Return the (x, y) coordinate for the center point of the cell that contains the specified text.  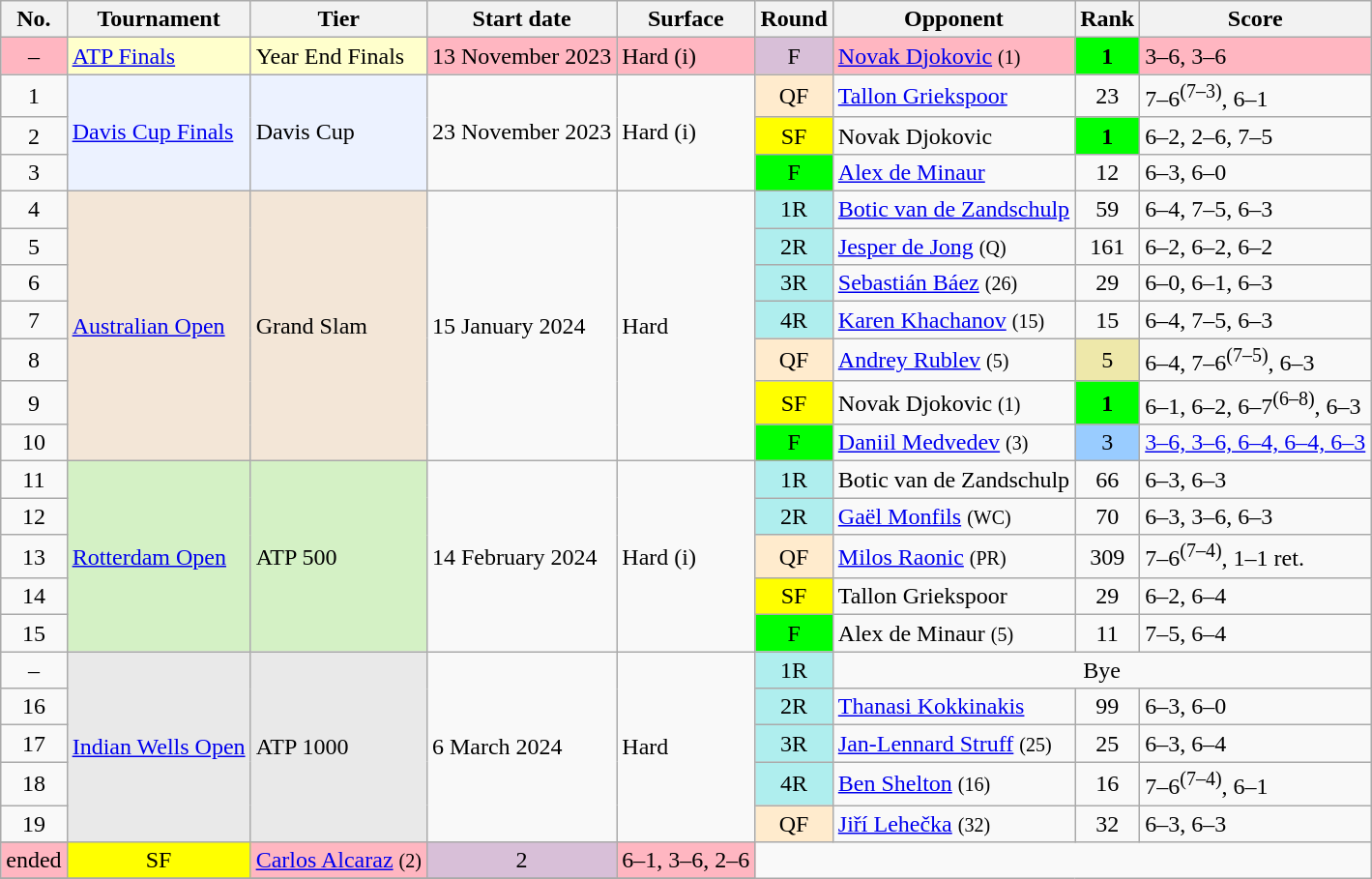
14 (34, 597)
Start date (521, 19)
23 (1108, 97)
Tournament (159, 19)
Opponent (953, 19)
6 March 2024 (521, 747)
6–2, 2–6, 7–5 (1255, 135)
Grand Slam (338, 327)
Year End Finals (338, 56)
Jan-Lennard Struff (25) (953, 744)
Round (794, 19)
Novak Djokovic (953, 135)
59 (1108, 210)
ATP 500 (338, 557)
Thanasi Kokkinakis (953, 707)
10 (34, 443)
6–4, 7–6(7–5), 6–3 (1255, 360)
ATP 1000 (338, 747)
Daniil Medvedev (3) (953, 443)
32 (1108, 824)
Carlos Alcaraz (2) (338, 861)
6–0, 6–1, 6–3 (1255, 283)
Rank (1108, 19)
Rotterdam Open (159, 557)
18 (34, 783)
Andrey Rublev (5) (953, 360)
Bye (1101, 670)
Surface (686, 19)
7–5, 6–4 (1255, 633)
Gaël Monfils (WC) (953, 516)
15 January 2024 (521, 327)
4 (34, 210)
Alex de Minaur (953, 172)
13 (34, 557)
70 (1108, 516)
19 (34, 824)
6–1, 3–6, 2–6 (686, 861)
9 (34, 402)
7–6(7–3), 6–1 (1255, 97)
Jesper de Jong (Q) (953, 247)
No. (34, 19)
6–2, 6–2, 6–2 (1255, 247)
6–2, 6–4 (1255, 597)
Indian Wells Open (159, 747)
Tier (338, 19)
ATP Finals (159, 56)
6–3, 3–6, 6–3 (1255, 516)
7–6(7–4), 1–1 ret. (1255, 557)
Milos Raonic (PR) (953, 557)
Karen Khachanov (15) (953, 320)
6–3, 6–4 (1255, 744)
161 (1108, 247)
309 (1108, 557)
Jiří Lehečka (32) (953, 824)
6 (34, 283)
8 (34, 360)
66 (1108, 480)
7–6(7–4), 6–1 (1255, 783)
Score (1255, 19)
99 (1108, 707)
3–6, 3–6, 6–4, 6–4, 6–3 (1255, 443)
23 November 2023 (521, 133)
25 (1108, 744)
Ben Shelton (16) (953, 783)
Davis Cup Finals (159, 133)
7 (34, 320)
ended (34, 861)
3–6, 3–6 (1255, 56)
Australian Open (159, 327)
Davis Cup (338, 133)
13 November 2023 (521, 56)
Alex de Minaur (5) (953, 633)
14 February 2024 (521, 557)
6–1, 6–2, 6–7(6–8), 6–3 (1255, 402)
17 (34, 744)
Sebastián Báez (26) (953, 283)
